Find where the given text appears and provide that cell's center as (X, Y) coordinate. 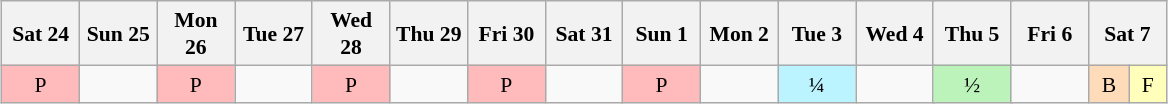
Fri 6 (1050, 33)
Wed 4 (895, 33)
Sun 1 (662, 33)
Thu 5 (972, 33)
Fri 30 (507, 33)
Tue 27 (274, 33)
Mon 26 (196, 33)
Sat 7 (1128, 33)
½ (972, 84)
Sun 25 (118, 33)
Tue 3 (817, 33)
Mon 2 (739, 33)
F (1148, 84)
Sat 24 (41, 33)
Wed 28 (351, 33)
Thu 29 (429, 33)
¼ (817, 84)
Sat 31 (584, 33)
B (1110, 84)
